Determine the (X, Y) coordinate at the center of the cell enclosing the given text.  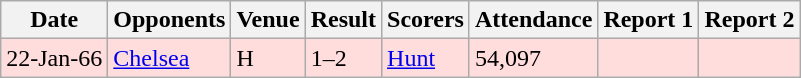
1–2 (343, 58)
Chelsea (170, 58)
H (268, 58)
54,097 (533, 58)
Attendance (533, 20)
Report 1 (648, 20)
Report 2 (750, 20)
Scorers (426, 20)
22-Jan-66 (54, 58)
Date (54, 20)
Result (343, 20)
Hunt (426, 58)
Opponents (170, 20)
Venue (268, 20)
